From the cell containing the given text, extract its center point as (X, Y) coordinate. 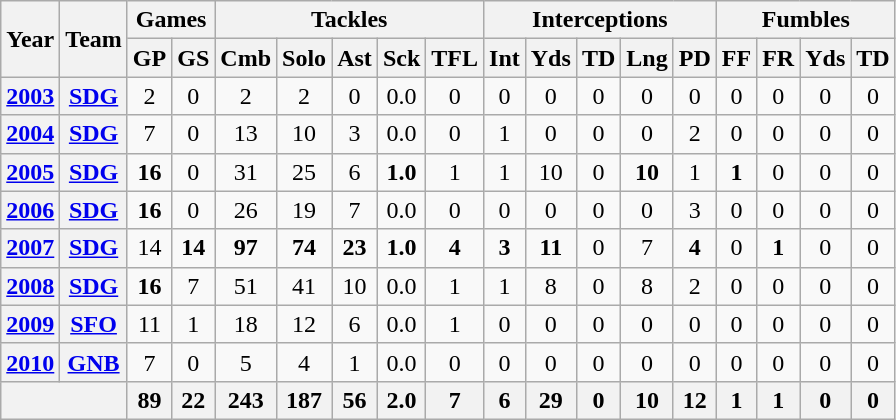
187 (304, 400)
19 (304, 210)
Tackles (350, 20)
29 (550, 400)
22 (194, 400)
13 (246, 134)
51 (246, 286)
Cmb (246, 58)
56 (355, 400)
GP (149, 58)
243 (246, 400)
2.0 (401, 400)
FR (778, 58)
2004 (30, 134)
2007 (30, 248)
GS (194, 58)
31 (246, 172)
Ast (355, 58)
Fumbles (806, 20)
2005 (30, 172)
25 (304, 172)
2010 (30, 362)
Year (30, 39)
Solo (304, 58)
2006 (30, 210)
2009 (30, 324)
97 (246, 248)
23 (355, 248)
2008 (30, 286)
18 (246, 324)
TFL (455, 58)
PD (694, 58)
5 (246, 362)
Games (170, 20)
Team (94, 39)
Sck (401, 58)
74 (304, 248)
Lng (647, 58)
41 (304, 286)
GNB (94, 362)
Int (505, 58)
FF (736, 58)
SFO (94, 324)
26 (246, 210)
Interceptions (600, 20)
2003 (30, 96)
89 (149, 400)
